Identify which cell holds the provided text, then report its (x, y) central coordinate. 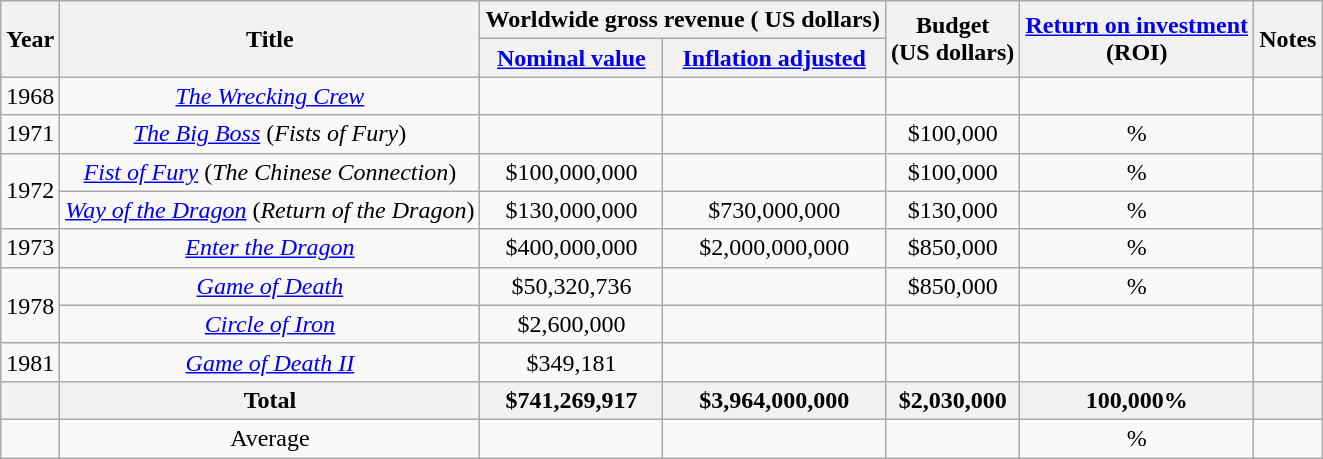
Budget (US dollars) (952, 39)
Game of Death II (270, 362)
$50,320,736 (572, 286)
Notes (1288, 39)
1978 (30, 305)
Enter the Dragon (270, 248)
$3,964,000,000 (774, 400)
Worldwide gross revenue ( US dollars) (683, 20)
1968 (30, 96)
The Wrecking Crew (270, 96)
1981 (30, 362)
$2,000,000,000 (774, 248)
Circle of Iron (270, 324)
Year (30, 39)
Way of the Dragon (Return of the Dragon) (270, 210)
$741,269,917 (572, 400)
The Big Boss (Fists of Fury) (270, 134)
Total (270, 400)
Return on investment (ROI) (1137, 39)
Average (270, 438)
$130,000 (952, 210)
$100,000,000 (572, 172)
Inflation adjusted (774, 58)
Title (270, 39)
Game of Death (270, 286)
$349,181 (572, 362)
1973 (30, 248)
$400,000,000 (572, 248)
$130,000,000 (572, 210)
$2,600,000 (572, 324)
100,000% (1137, 400)
$730,000,000 (774, 210)
1972 (30, 191)
1971 (30, 134)
Fist of Fury (The Chinese Connection) (270, 172)
Nominal value (572, 58)
$2,030,000 (952, 400)
